Find where the given text appears and provide that cell's center as [X, Y] coordinate. 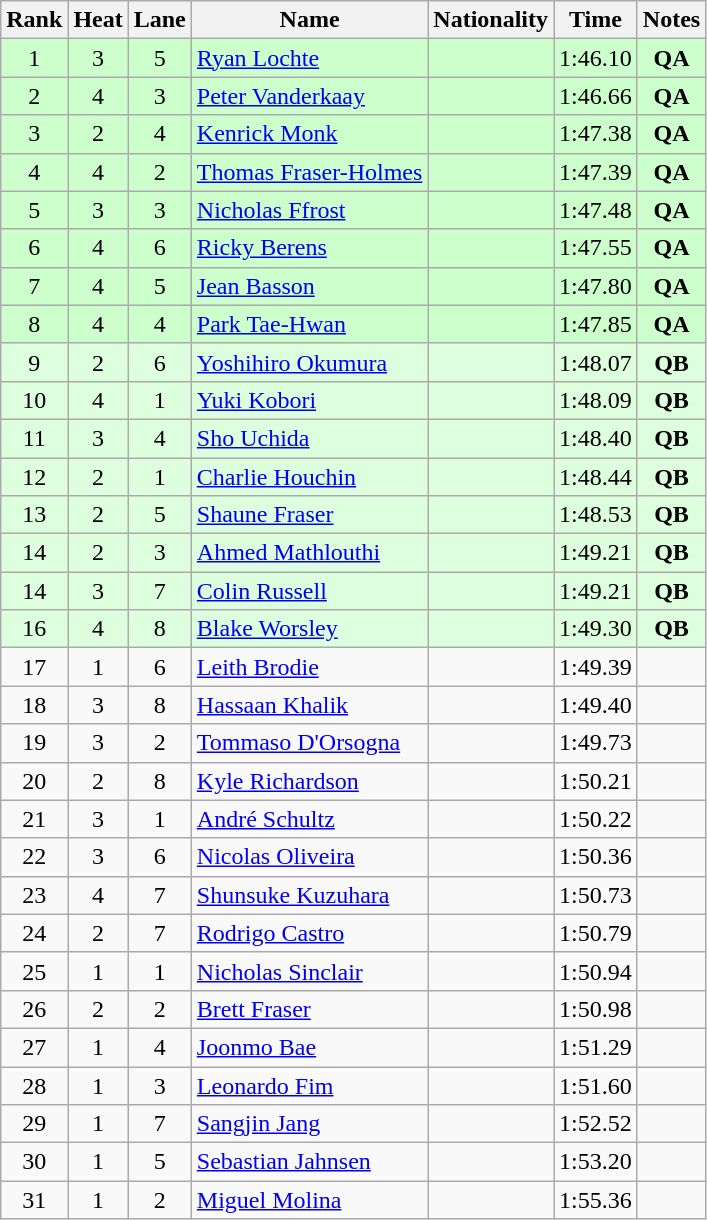
1:53.20 [596, 1162]
21 [34, 819]
Ricky Berens [310, 248]
Kyle Richardson [310, 781]
31 [34, 1200]
16 [34, 629]
Notes [671, 20]
30 [34, 1162]
12 [34, 477]
1:47.85 [596, 324]
Tommaso D'Orsogna [310, 743]
1:52.52 [596, 1124]
Peter Vanderkaay [310, 96]
1:50.94 [596, 971]
Hassaan Khalik [310, 705]
1:47.80 [596, 286]
André Schultz [310, 819]
1:50.73 [596, 895]
Name [310, 20]
1:47.48 [596, 210]
1:50.98 [596, 1009]
24 [34, 933]
23 [34, 895]
Time [596, 20]
1:50.21 [596, 781]
1:46.10 [596, 58]
Jean Basson [310, 286]
Nicholas Ffrost [310, 210]
17 [34, 667]
1:46.66 [596, 96]
1:50.22 [596, 819]
1:55.36 [596, 1200]
Thomas Fraser-Holmes [310, 172]
Sangjin Jang [310, 1124]
1:48.09 [596, 400]
Colin Russell [310, 591]
Nicolas Oliveira [310, 857]
Leith Brodie [310, 667]
Yoshihiro Okumura [310, 362]
1:48.40 [596, 438]
1:48.44 [596, 477]
1:48.53 [596, 515]
1:48.07 [596, 362]
27 [34, 1047]
Shunsuke Kuzuhara [310, 895]
1:50.79 [596, 933]
1:50.36 [596, 857]
Leonardo Fim [310, 1085]
Ahmed Mathlouthi [310, 553]
9 [34, 362]
25 [34, 971]
29 [34, 1124]
20 [34, 781]
13 [34, 515]
Blake Worsley [310, 629]
1:47.55 [596, 248]
10 [34, 400]
Yuki Kobori [310, 400]
1:47.39 [596, 172]
18 [34, 705]
1:49.73 [596, 743]
1:51.60 [596, 1085]
Park Tae-Hwan [310, 324]
26 [34, 1009]
1:49.40 [596, 705]
Sho Uchida [310, 438]
Lane [160, 20]
1:49.39 [596, 667]
1:49.30 [596, 629]
Charlie Houchin [310, 477]
1:47.38 [596, 134]
Nationality [491, 20]
Kenrick Monk [310, 134]
1:51.29 [596, 1047]
19 [34, 743]
Brett Fraser [310, 1009]
11 [34, 438]
Rank [34, 20]
Ryan Lochte [310, 58]
Miguel Molina [310, 1200]
Joonmo Bae [310, 1047]
22 [34, 857]
28 [34, 1085]
Nicholas Sinclair [310, 971]
Rodrigo Castro [310, 933]
Sebastian Jahnsen [310, 1162]
Heat [98, 20]
Shaune Fraser [310, 515]
